Provide the [x, y] coordinate of the cell's center where the given text is located.  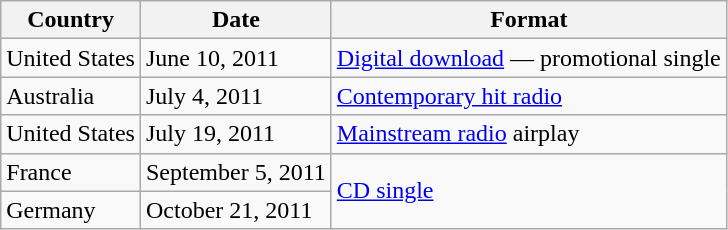
Germany [71, 210]
Date [236, 20]
Mainstream radio airplay [528, 134]
July 4, 2011 [236, 96]
July 19, 2011 [236, 134]
France [71, 172]
September 5, 2011 [236, 172]
Contemporary hit radio [528, 96]
Digital download — promotional single [528, 58]
CD single [528, 191]
Australia [71, 96]
October 21, 2011 [236, 210]
Country [71, 20]
Format [528, 20]
June 10, 2011 [236, 58]
